Pinpoint the cell where the given text exists, returning its [x, y] midpoint coordinate. 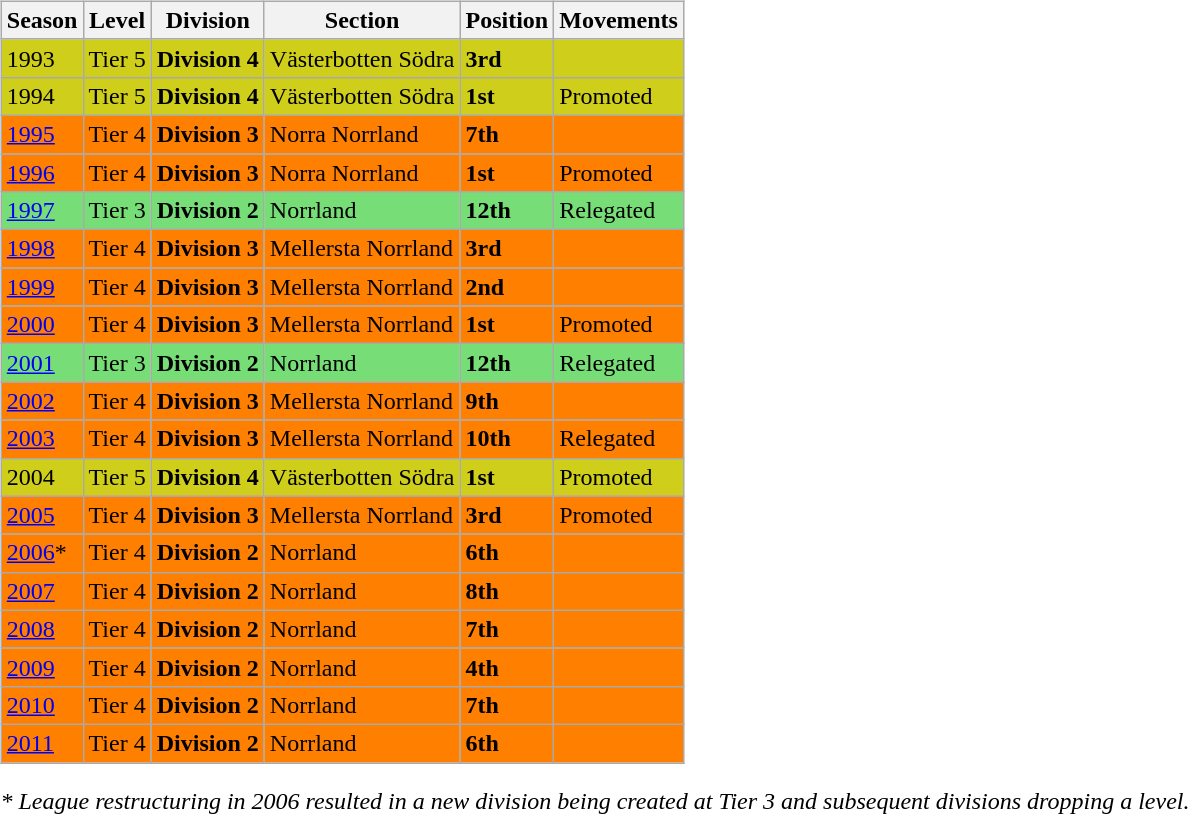
Season [42, 20]
2005 [42, 515]
2007 [42, 591]
2010 [42, 705]
2002 [42, 401]
Section [362, 20]
2nd [507, 287]
1997 [42, 211]
2000 [42, 325]
2011 [42, 743]
10th [507, 439]
4th [507, 667]
2006* [42, 553]
1994 [42, 96]
9th [507, 401]
Division [208, 20]
1993 [42, 58]
2009 [42, 667]
2004 [42, 477]
8th [507, 591]
1995 [42, 134]
Movements [619, 20]
Position [507, 20]
2001 [42, 363]
1999 [42, 287]
1998 [42, 249]
1996 [42, 173]
2003 [42, 439]
2008 [42, 629]
Level [117, 20]
